Scan for the cell matching the given text and deliver its [X, Y] coordinate at center. 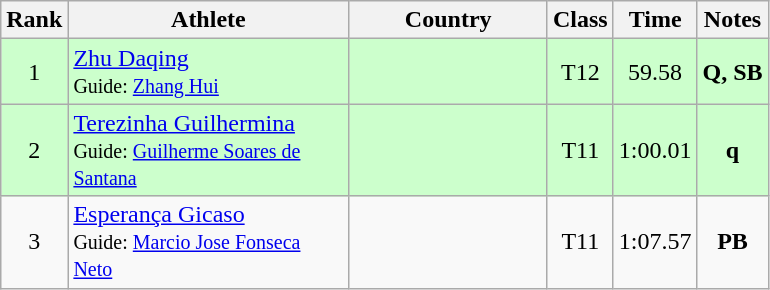
Zhu DaqingGuide: Zhang Hui [208, 72]
Class [580, 20]
Time [655, 20]
Terezinha GuilherminaGuide: Guilherme Soares de Santana [208, 150]
2 [34, 150]
1:00.01 [655, 150]
3 [34, 242]
Notes [732, 20]
q [732, 150]
Rank [34, 20]
1:07.57 [655, 242]
PB [732, 242]
1 [34, 72]
Q, SB [732, 72]
T12 [580, 72]
Athlete [208, 20]
Esperança GicasoGuide: Marcio Jose Fonseca Neto [208, 242]
Country [448, 20]
59.58 [655, 72]
